Find where the given text appears and provide that cell's center as (x, y) coordinate. 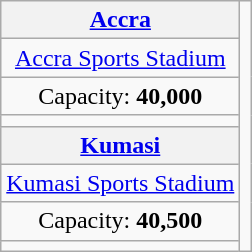
Accra Sports Stadium (120, 58)
Accra (120, 20)
Capacity: 40,000 (120, 96)
Capacity: 40,500 (120, 221)
Kumasi (120, 145)
Kumasi Sports Stadium (120, 183)
